Find where the given text appears and provide that cell's center as (X, Y) coordinate. 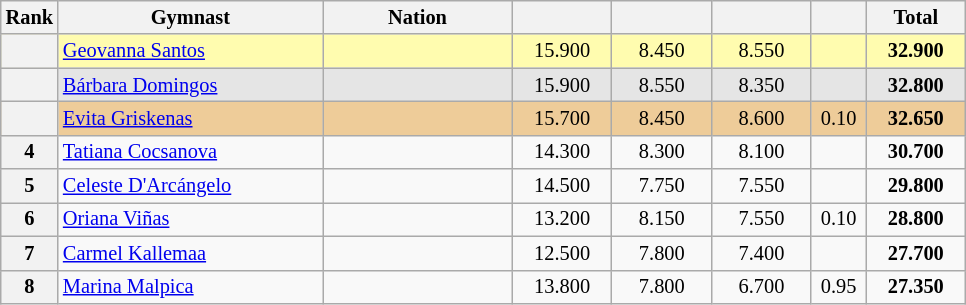
14.500 (562, 186)
Geovanna Santos (190, 51)
5 (30, 186)
Oriana Viñas (190, 219)
Marina Malpica (190, 287)
32.900 (916, 51)
14.300 (562, 152)
Total (916, 17)
7 (30, 253)
6 (30, 219)
32.800 (916, 85)
12.500 (562, 253)
27.700 (916, 253)
Tatiana Cocsanova (190, 152)
28.800 (916, 219)
4 (30, 152)
27.350 (916, 287)
Gymnast (190, 17)
Evita Griskenas (190, 118)
13.800 (562, 287)
8.350 (762, 85)
7.750 (662, 186)
Celeste D'Arcángelo (190, 186)
8.100 (762, 152)
Rank (30, 17)
0.95 (838, 287)
32.650 (916, 118)
8 (30, 287)
15.700 (562, 118)
8.600 (762, 118)
29.800 (916, 186)
30.700 (916, 152)
Bárbara Domingos (190, 85)
Nation (418, 17)
8.300 (662, 152)
8.150 (662, 219)
7.400 (762, 253)
13.200 (562, 219)
Carmel Kallemaa (190, 253)
6.700 (762, 287)
